Locate the cell with the specified text and output its (x, y) center coordinate. 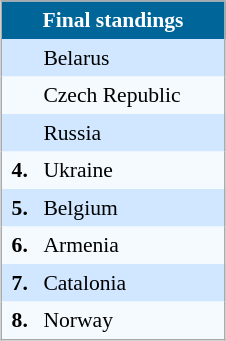
8. (19, 321)
Norway (130, 321)
Russia (130, 133)
Armenia (130, 245)
Ukraine (130, 171)
Catalonia (130, 283)
6. (19, 245)
4. (19, 171)
7. (19, 283)
Czech Republic (130, 95)
5. (19, 208)
Belarus (130, 58)
Final standings (113, 20)
Belgium (130, 208)
